Output the (x, y) coordinate of the center of the cell containing the given text.  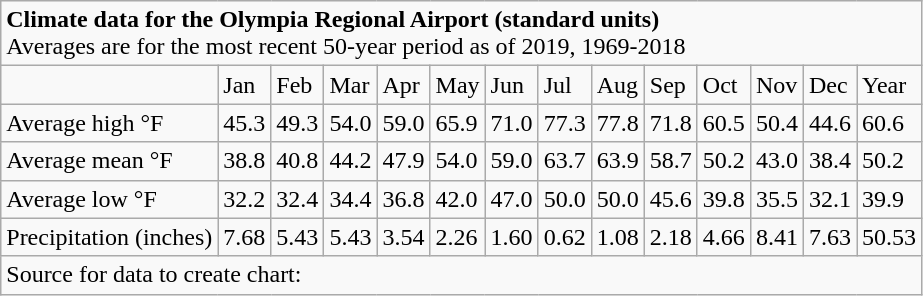
3.54 (404, 237)
Jun (512, 85)
Precipitation (inches) (110, 237)
1.60 (512, 237)
Sep (670, 85)
32.4 (298, 199)
Average high °F (110, 123)
32.1 (830, 199)
47.9 (404, 161)
Average mean °F (110, 161)
38.4 (830, 161)
60.6 (888, 123)
Nov (776, 85)
0.62 (564, 237)
71.8 (670, 123)
44.2 (350, 161)
58.7 (670, 161)
77.3 (564, 123)
Source for data to create chart: (462, 275)
Apr (404, 85)
Oct (724, 85)
71.0 (512, 123)
7.63 (830, 237)
47.0 (512, 199)
50.53 (888, 237)
2.26 (458, 237)
Jul (564, 85)
8.41 (776, 237)
36.8 (404, 199)
7.68 (244, 237)
43.0 (776, 161)
32.2 (244, 199)
65.9 (458, 123)
Mar (350, 85)
63.7 (564, 161)
42.0 (458, 199)
63.9 (618, 161)
50.4 (776, 123)
45.3 (244, 123)
Dec (830, 85)
39.9 (888, 199)
40.8 (298, 161)
44.6 (830, 123)
1.08 (618, 237)
May (458, 85)
35.5 (776, 199)
Average low °F (110, 199)
34.4 (350, 199)
Feb (298, 85)
2.18 (670, 237)
45.6 (670, 199)
77.8 (618, 123)
Aug (618, 85)
Climate data for the Olympia Regional Airport (standard units)Averages are for the most recent 50-year period as of 2019, 1969-2018 (462, 34)
49.3 (298, 123)
4.66 (724, 237)
60.5 (724, 123)
38.8 (244, 161)
Year (888, 85)
39.8 (724, 199)
Jan (244, 85)
